For the text-containing cell, return its midpoint in (X, Y) coordinate format. 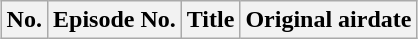
No. (24, 20)
Episode No. (114, 20)
Original airdate (328, 20)
Title (210, 20)
